Scan for the cell matching the given text and deliver its [x, y] coordinate at center. 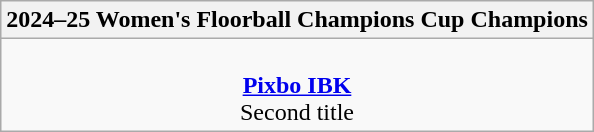
2024–25 Women's Floorball Champions Cup Champions [298, 20]
Pixbo IBK Second title [298, 85]
